Detect which cell encompasses the target text, then output its [X, Y] center coordinate. 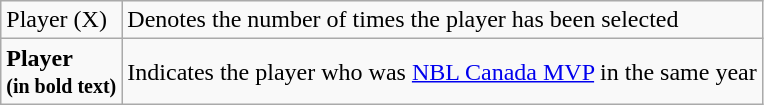
Indicates the player who was NBL Canada MVP in the same year [442, 72]
Denotes the number of times the player has been selected [442, 20]
Player (X) [62, 20]
Player(in bold text) [62, 72]
